Find where the given text appears and provide that cell's center as (X, Y) coordinate. 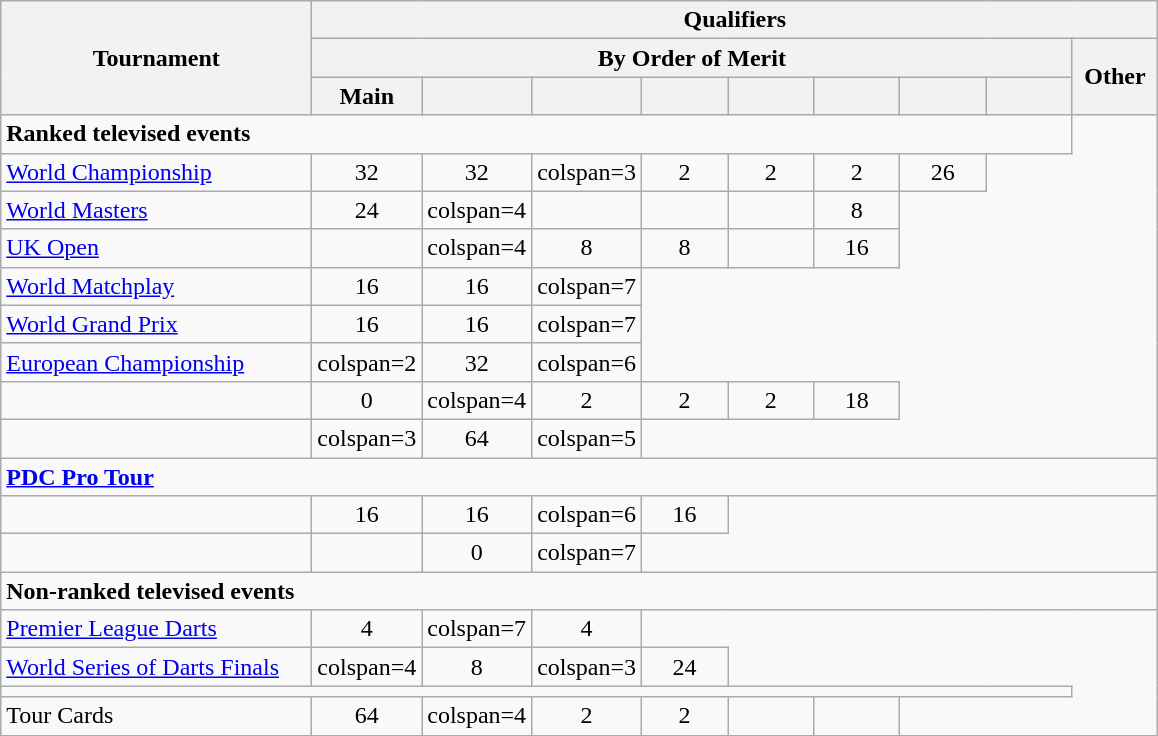
European Championship (156, 362)
26 (943, 172)
By Order of Merit (692, 58)
World Grand Prix (156, 324)
colspan=2 (367, 362)
Tour Cards (156, 716)
World Matchplay (156, 286)
Other (1115, 77)
World Masters (156, 210)
PDC Pro Tour (580, 477)
UK Open (156, 248)
colspan=5 (587, 438)
World Series of Darts Finals (156, 667)
Ranked televised events (536, 134)
World Championship (156, 172)
Tournament (156, 58)
Main (367, 96)
18 (857, 400)
Premier League Darts (156, 629)
Qualifiers (735, 20)
Non-ranked televised events (580, 591)
